Scan for the cell matching the given text and deliver its [X, Y] coordinate at center. 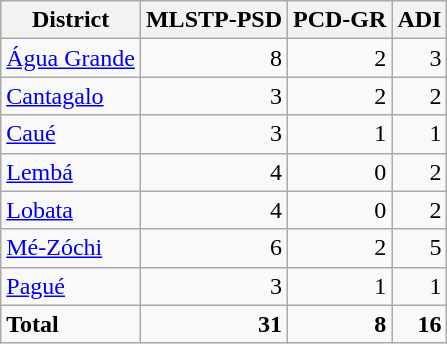
District [71, 20]
31 [214, 324]
Caué [71, 134]
Cantagalo [71, 96]
Água Grande [71, 58]
6 [214, 248]
MLSTP-PSD [214, 20]
Pagué [71, 286]
Lembá [71, 172]
16 [420, 324]
PCD-GR [340, 20]
ADI [420, 20]
5 [420, 248]
Mé-Zóchi [71, 248]
Total [71, 324]
Lobata [71, 210]
